Return (x, y) of the center of cell containing provided text 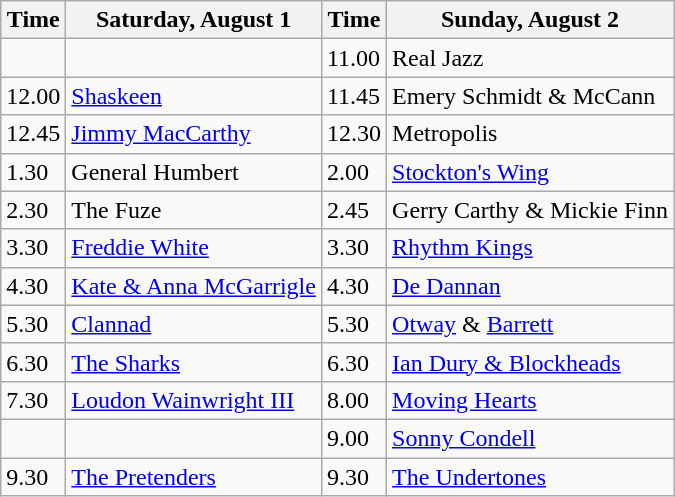
Kate & Anna McGarrigle (194, 286)
Stockton's Wing (530, 172)
Gerry Carthy & Mickie Finn (530, 210)
Freddie White (194, 248)
9.00 (354, 438)
11.00 (354, 58)
Rhythm Kings (530, 248)
The Fuze (194, 210)
8.00 (354, 400)
Saturday, August 1 (194, 20)
Otway & Barrett (530, 324)
Jimmy MacCarthy (194, 134)
2.30 (34, 210)
Clannad (194, 324)
The Sharks (194, 362)
2.45 (354, 210)
7.30 (34, 400)
Emery Schmidt & McCann (530, 96)
De Dannan (530, 286)
General Humbert (194, 172)
Loudon Wainwright III (194, 400)
11.45 (354, 96)
Sonny Condell (530, 438)
12.45 (34, 134)
12.30 (354, 134)
Moving Hearts (530, 400)
Real Jazz (530, 58)
12.00 (34, 96)
1.30 (34, 172)
The Undertones (530, 477)
The Pretenders (194, 477)
Shaskeen (194, 96)
Metropolis (530, 134)
Sunday, August 2 (530, 20)
Ian Dury & Blockheads (530, 362)
2.00 (354, 172)
